Scan for the cell matching the given text and deliver its (x, y) coordinate at center. 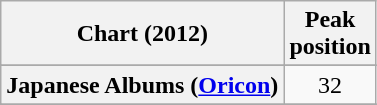
Peakposition (330, 34)
Japanese Albums (Oricon) (142, 85)
32 (330, 85)
Chart (2012) (142, 34)
